Identify which cell holds the provided text, then report its (x, y) central coordinate. 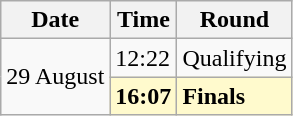
Date (56, 20)
Time (144, 20)
12:22 (144, 58)
Finals (234, 96)
Qualifying (234, 58)
29 August (56, 77)
16:07 (144, 96)
Round (234, 20)
